Output the [x, y] coordinate of the center of the cell containing the given text.  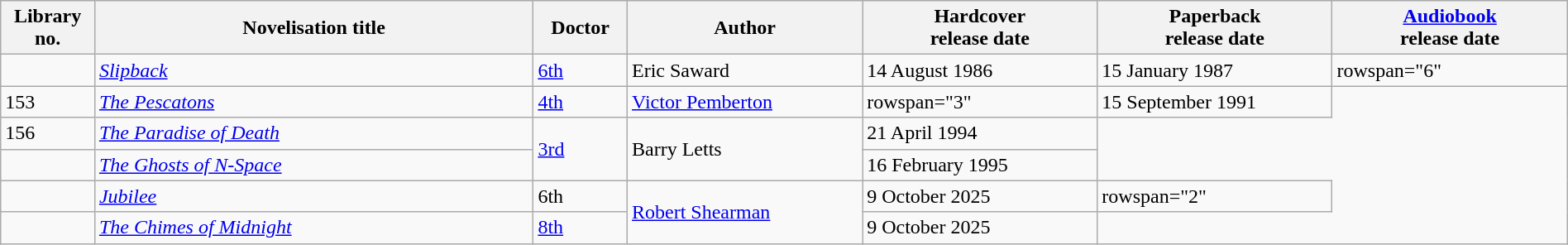
The Pescatons [313, 102]
153 [48, 102]
156 [48, 133]
Library no. [48, 28]
Hardcover release date [980, 28]
14 August 1986 [980, 70]
Audiobook release date [1450, 28]
Barry Letts [745, 149]
The Paradise of Death [313, 133]
Robert Shearman [745, 212]
3rd [581, 149]
rowspan="2" [1215, 196]
Paperback release date [1215, 28]
16 February 1995 [980, 165]
4th [581, 102]
21 April 1994 [980, 133]
15 January 1987 [1215, 70]
Novelisation title [313, 28]
rowspan="3" [980, 102]
The Ghosts of N-Space [313, 165]
15 September 1991 [1215, 102]
Victor Pemberton [745, 102]
Author [745, 28]
Slipback [313, 70]
Jubilee [313, 196]
Eric Saward [745, 70]
rowspan="6" [1450, 70]
The Chimes of Midnight [313, 228]
Doctor [581, 28]
8th [581, 228]
